For the text-containing cell, return its midpoint in [x, y] coordinate format. 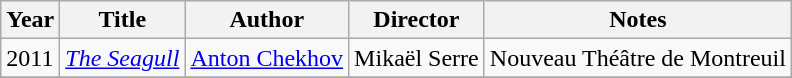
Nouveau Théâtre de Montreuil [638, 58]
Anton Chekhov [267, 58]
The Seagull [122, 58]
Director [417, 20]
Year [30, 20]
Mikaël Serre [417, 58]
2011 [30, 58]
Author [267, 20]
Notes [638, 20]
Title [122, 20]
